Extract the [x, y] coordinate from the center of the cell holding the provided text.  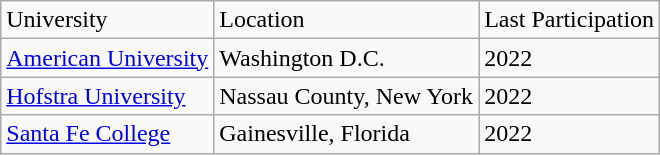
Hofstra University [108, 96]
Gainesville, Florida [346, 134]
Santa Fe College [108, 134]
University [108, 20]
Washington D.C. [346, 58]
American University [108, 58]
Location [346, 20]
Nassau County, New York [346, 96]
Last Participation [570, 20]
